Determine the (X, Y) coordinate at the center of the cell enclosing the given text.  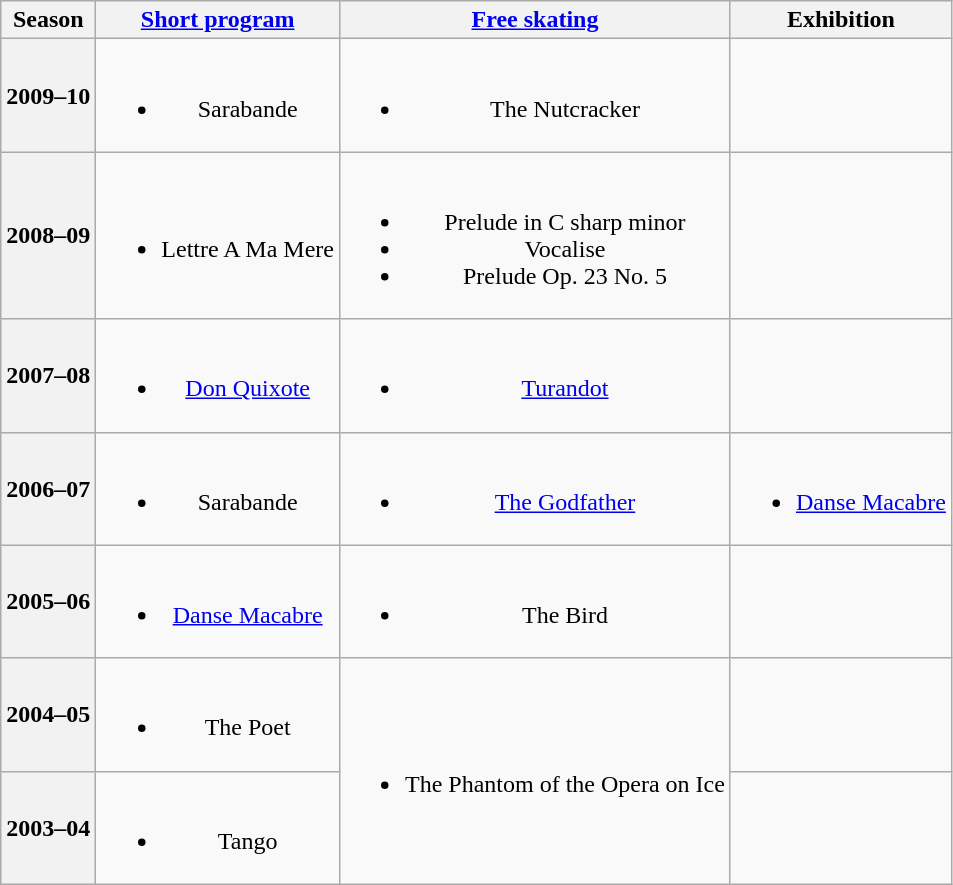
The Bird (534, 602)
Free skating (534, 20)
Don Quixote (218, 376)
The Nutcracker (534, 96)
Turandot (534, 376)
2008–09 (48, 236)
The Phantom of the Opera on Ice (534, 771)
Season (48, 20)
Exhibition (840, 20)
2007–08 (48, 376)
2005–06 (48, 602)
2003–04 (48, 828)
2006–07 (48, 488)
Prelude in C sharp minorVocalisePrelude Op. 23 No. 5 (534, 236)
2004–05 (48, 714)
The Poet (218, 714)
The Godfather (534, 488)
Short program (218, 20)
Tango (218, 828)
Lettre A Ma Mere (218, 236)
2009–10 (48, 96)
